Detect which cell encompasses the target text, then output its (X, Y) center coordinate. 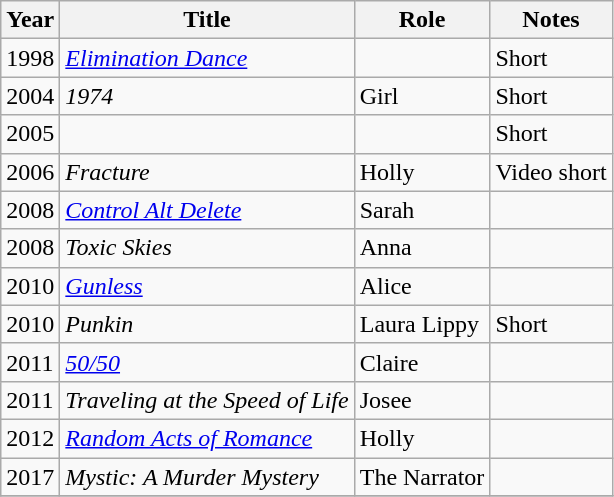
1998 (30, 58)
The Narrator (422, 477)
Elimination Dance (207, 58)
Girl (422, 96)
Toxic Skies (207, 248)
Notes (551, 20)
Josee (422, 400)
2012 (30, 438)
Random Acts of Romance (207, 438)
50/50 (207, 362)
Sarah (422, 210)
Fracture (207, 172)
Role (422, 20)
2005 (30, 134)
Claire (422, 362)
Traveling at the Speed of Life (207, 400)
Video short (551, 172)
Laura Lippy (422, 324)
Control Alt Delete (207, 210)
2017 (30, 477)
Mystic: A Murder Mystery (207, 477)
Punkin (207, 324)
Gunless (207, 286)
1974 (207, 96)
Title (207, 20)
2006 (30, 172)
2004 (30, 96)
Alice (422, 286)
Year (30, 20)
Anna (422, 248)
